Output the (x, y) coordinate of the center of the cell containing the given text.  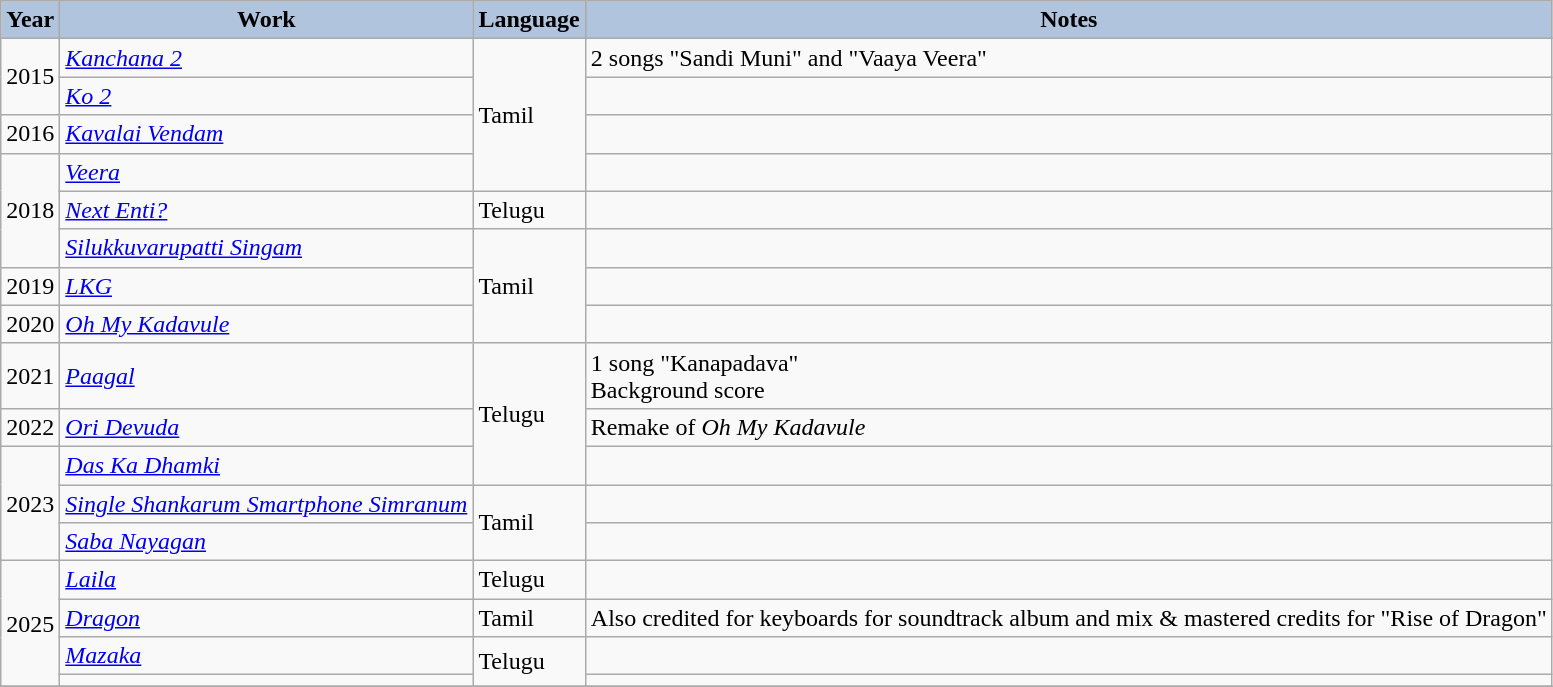
2020 (30, 324)
Oh My Kadavule (266, 324)
Paagal (266, 376)
LKG (266, 286)
Kanchana 2 (266, 58)
2023 (30, 503)
2018 (30, 210)
2025 (30, 624)
Ko 2 (266, 96)
Kavalai Vendam (266, 134)
Silukkuvarupatti Singam (266, 248)
Veera (266, 172)
2022 (30, 427)
Ori Devuda (266, 427)
Laila (266, 580)
Next Enti? (266, 210)
Dragon (266, 618)
Language (529, 20)
2019 (30, 286)
2016 (30, 134)
2015 (30, 77)
Mazaka (266, 656)
2 songs "Sandi Muni" and "Vaaya Veera" (1068, 58)
Also credited for keyboards for soundtrack album and mix & mastered credits for "Rise of Dragon" (1068, 618)
Saba Nayagan (266, 542)
Das Ka Dhamki (266, 465)
1 song "Kanapadava"Background score (1068, 376)
Single Shankarum Smartphone Simranum (266, 503)
2021 (30, 376)
Notes (1068, 20)
Work (266, 20)
Year (30, 20)
Remake of Oh My Kadavule (1068, 427)
